Capture the cell that displays the provided text and extract its [x, y] central coordinate. 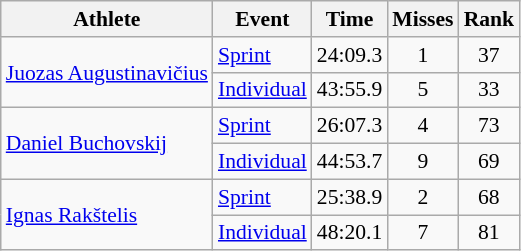
Event [262, 19]
48:20.1 [350, 233]
5 [422, 90]
25:38.9 [350, 197]
24:09.3 [350, 55]
Rank [490, 19]
1 [422, 55]
9 [422, 162]
Time [350, 19]
Daniel Buchovskij [107, 144]
73 [490, 126]
26:07.3 [350, 126]
2 [422, 197]
81 [490, 233]
Athlete [107, 19]
37 [490, 55]
Ignas Rakštelis [107, 214]
Juozas Augustinavičius [107, 72]
4 [422, 126]
7 [422, 233]
33 [490, 90]
43:55.9 [350, 90]
44:53.7 [350, 162]
69 [490, 162]
68 [490, 197]
Misses [422, 19]
